Search for the cell housing the specified text and yield its [X, Y] center coordinate. 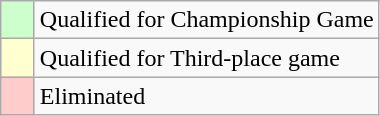
Eliminated [206, 96]
Qualified for Third-place game [206, 58]
Qualified for Championship Game [206, 20]
